Return the [x, y] coordinate for the center point of the cell that contains the specified text.  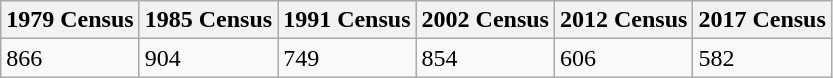
606 [623, 58]
2017 Census [762, 20]
1979 Census [70, 20]
866 [70, 58]
749 [347, 58]
1985 Census [208, 20]
2012 Census [623, 20]
582 [762, 58]
2002 Census [485, 20]
904 [208, 58]
854 [485, 58]
1991 Census [347, 20]
